Locate the cell with the specified text and output its (x, y) center coordinate. 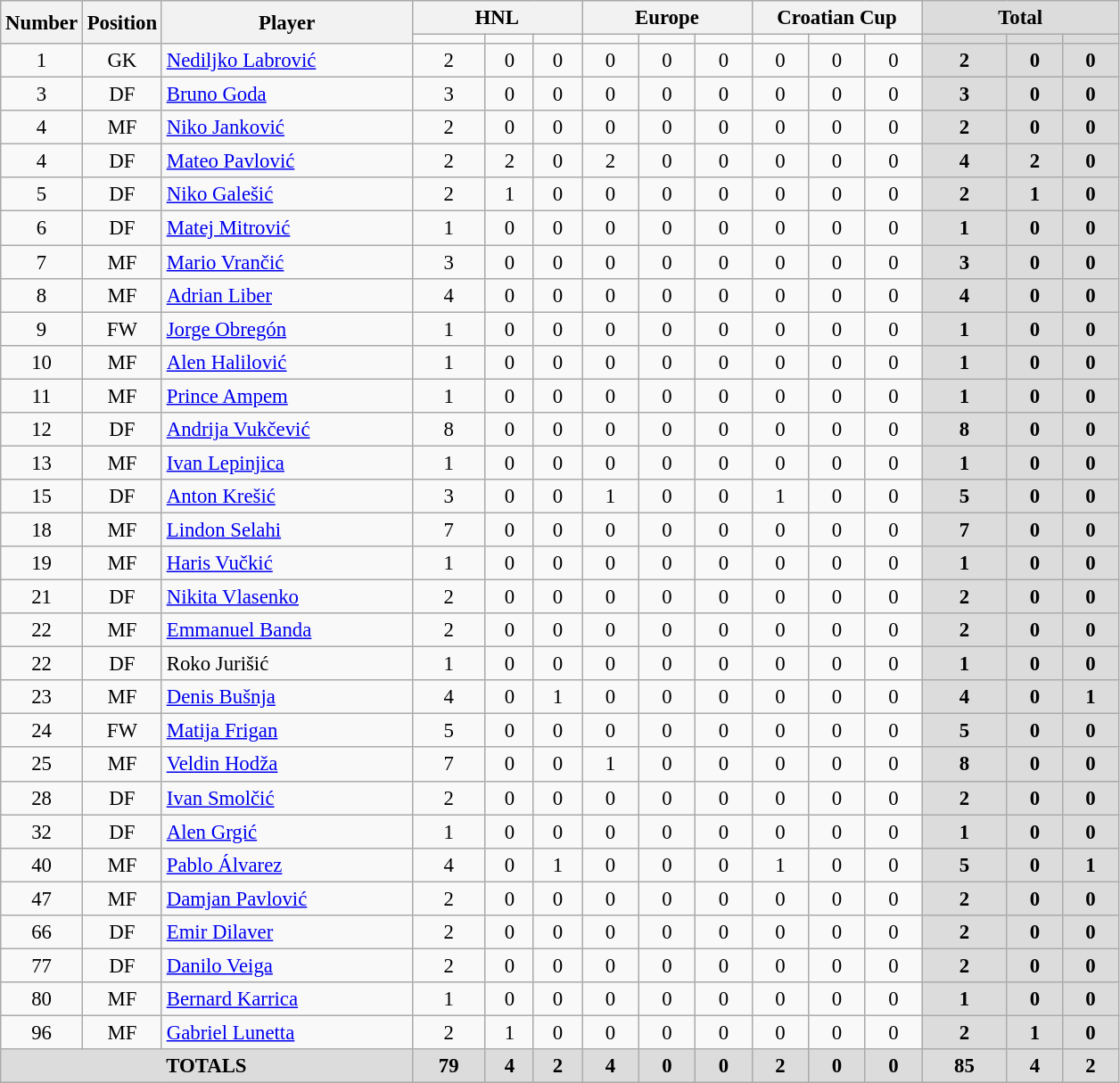
19 (42, 563)
Alen Grgić (287, 832)
TOTALS (207, 1066)
Ivan Smolčić (287, 798)
Jorge Obregón (287, 329)
Ivan Lepinjica (287, 463)
Niko Janković (287, 127)
HNL (498, 18)
79 (449, 1066)
66 (42, 932)
Total (1020, 18)
Emir Dilaver (287, 932)
Haris Vučkić (287, 563)
Lindon Selahi (287, 529)
47 (42, 898)
21 (42, 597)
32 (42, 832)
13 (42, 463)
Alen Halilović (287, 362)
Matej Mitrović (287, 228)
Prince Ampem (287, 396)
Anton Krešić (287, 496)
Gabriel Lunetta (287, 1032)
Andrija Vukčević (287, 430)
Denis Bušnja (287, 697)
Pablo Álvarez (287, 865)
Veldin Hodža (287, 765)
Mateo Pavlović (287, 161)
Nediljko Labrović (287, 61)
Emmanuel Banda (287, 630)
Niko Galešić (287, 195)
24 (42, 731)
18 (42, 529)
25 (42, 765)
Roko Jurišić (287, 664)
Bernard Karrica (287, 999)
10 (42, 362)
Adrian Liber (287, 295)
9 (42, 329)
80 (42, 999)
Number (42, 22)
96 (42, 1032)
Matija Frigan (287, 731)
6 (42, 228)
28 (42, 798)
11 (42, 396)
GK (121, 61)
Mario Vrančić (287, 262)
12 (42, 430)
85 (965, 1066)
15 (42, 496)
Nikita Vlasenko (287, 597)
Damjan Pavlović (287, 898)
Player (287, 22)
Europe (667, 18)
Position (121, 22)
Danilo Veiga (287, 965)
77 (42, 965)
23 (42, 697)
Bruno Goda (287, 94)
40 (42, 865)
Croatian Cup (836, 18)
